Return the (x, y) coordinate for the center point of the cell that contains the specified text.  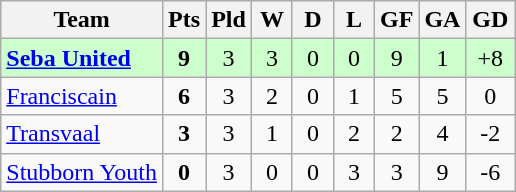
Seba United (82, 58)
GA (442, 20)
Franciscain (82, 96)
Pld (229, 20)
+8 (490, 58)
Team (82, 20)
Pts (184, 20)
4 (442, 134)
L (354, 20)
6 (184, 96)
GF (397, 20)
Transvaal (82, 134)
D (312, 20)
Stubborn Youth (82, 172)
GD (490, 20)
-2 (490, 134)
W (272, 20)
-6 (490, 172)
